Return the [x, y] coordinate for the center point of the cell that contains the specified text.  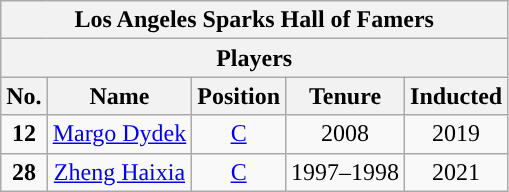
1997–1998 [346, 172]
2019 [456, 134]
Tenure [346, 96]
No. [24, 96]
28 [24, 172]
12 [24, 134]
Position [239, 96]
Margo Dydek [120, 134]
Los Angeles Sparks Hall of Famers [254, 20]
Zheng Haixia [120, 172]
Players [254, 58]
2008 [346, 134]
Name [120, 96]
Inducted [456, 96]
2021 [456, 172]
